Detect which cell encompasses the target text, then output its (X, Y) center coordinate. 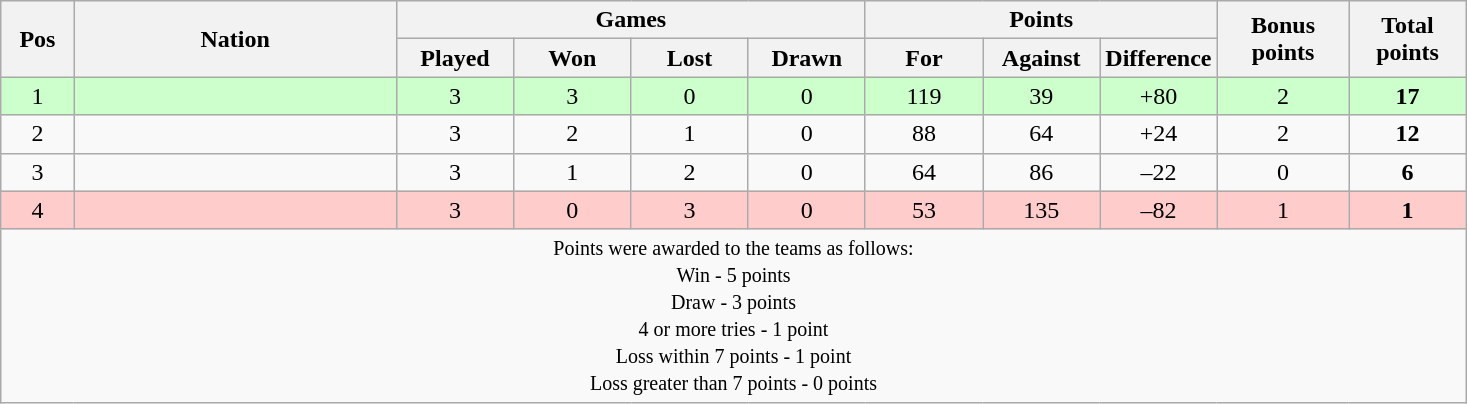
39 (1042, 96)
Won (572, 58)
For (924, 58)
135 (1042, 210)
17 (1408, 96)
53 (924, 210)
–22 (1158, 172)
Pos (38, 39)
Lost (690, 58)
Nation (235, 39)
Difference (1158, 58)
Games (630, 20)
4 (38, 210)
–82 (1158, 210)
+24 (1158, 134)
88 (924, 134)
Bonuspoints (1283, 39)
12 (1408, 134)
Totalpoints (1408, 39)
Points (1041, 20)
Drawn (806, 58)
119 (924, 96)
Against (1042, 58)
6 (1408, 172)
Played (454, 58)
86 (1042, 172)
+80 (1158, 96)
